Find where the given text appears and provide that cell's center as (X, Y) coordinate. 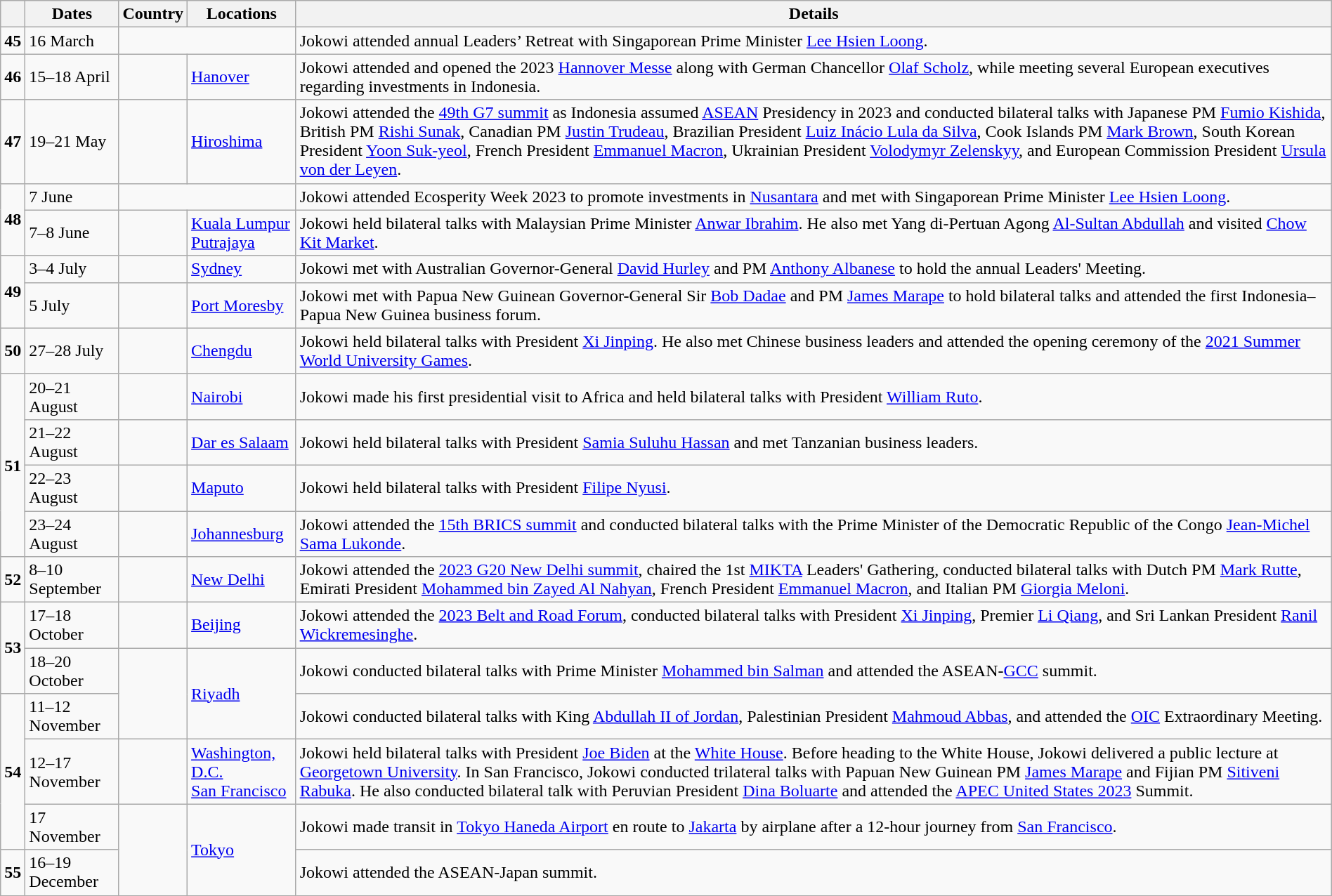
19–21 May (72, 142)
Maputo (242, 487)
51 (13, 465)
23–24 August (72, 534)
8–10 September (72, 580)
17 November (72, 827)
17–18 October (72, 625)
Port Moresby (242, 305)
16–19 December (72, 872)
20–21 August (72, 396)
49 (13, 292)
27–28 July (72, 351)
Country (153, 14)
Jokowi attended the ASEAN-Japan summit. (814, 872)
Dates (72, 14)
47 (13, 142)
New Delhi (242, 580)
Jokowi held bilateral talks with President Filipe Nyusi. (814, 487)
12–17 November (72, 772)
22–23 August (72, 487)
Johannesburg (242, 534)
Details (814, 14)
16 March (72, 41)
Hanover (242, 77)
Jokowi made transit in Tokyo Haneda Airport en route to Jakarta by airplane after a 12-hour journey from San Francisco. (814, 827)
Nairobi (242, 396)
Kuala LumpurPutrajaya (242, 233)
Jokowi made his first presidential visit to Africa and held bilateral talks with President William Ruto. (814, 396)
52 (13, 580)
15–18 April (72, 77)
Jokowi conducted bilateral talks with Prime Minister Mohammed bin Salman and attended the ASEAN-GCC summit. (814, 671)
55 (13, 872)
Jokowi attended Ecosperity Week 2023 to promote investments in Nusantara and met with Singaporean Prime Minister Lee Hsien Loong. (814, 197)
Locations (242, 14)
18–20 October (72, 671)
Jokowi held bilateral talks with President Samia Suluhu Hassan and met Tanzanian business leaders. (814, 442)
Dar es Salaam (242, 442)
53 (13, 648)
Jokowi met with Australian Governor-General David Hurley and PM Anthony Albanese to hold the annual Leaders' Meeting. (814, 269)
7–8 June (72, 233)
45 (13, 41)
48 (13, 219)
Tokyo (242, 850)
Jokowi conducted bilateral talks with King Abdullah II of Jordan, Palestinian President Mahmoud Abbas, and attended the OIC Extraordinary Meeting. (814, 716)
5 July (72, 305)
50 (13, 351)
7 June (72, 197)
54 (13, 772)
Jokowi attended annual Leaders’ Retreat with Singaporean Prime Minister Lee Hsien Loong. (814, 41)
Washington, D.C.San Francisco (242, 772)
21–22 August (72, 442)
Riyadh (242, 694)
3–4 July (72, 269)
11–12 November (72, 716)
46 (13, 77)
Sydney (242, 269)
Chengdu (242, 351)
Hiroshima (242, 142)
Beijing (242, 625)
